Find where the given text appears and provide that cell's center as [x, y] coordinate. 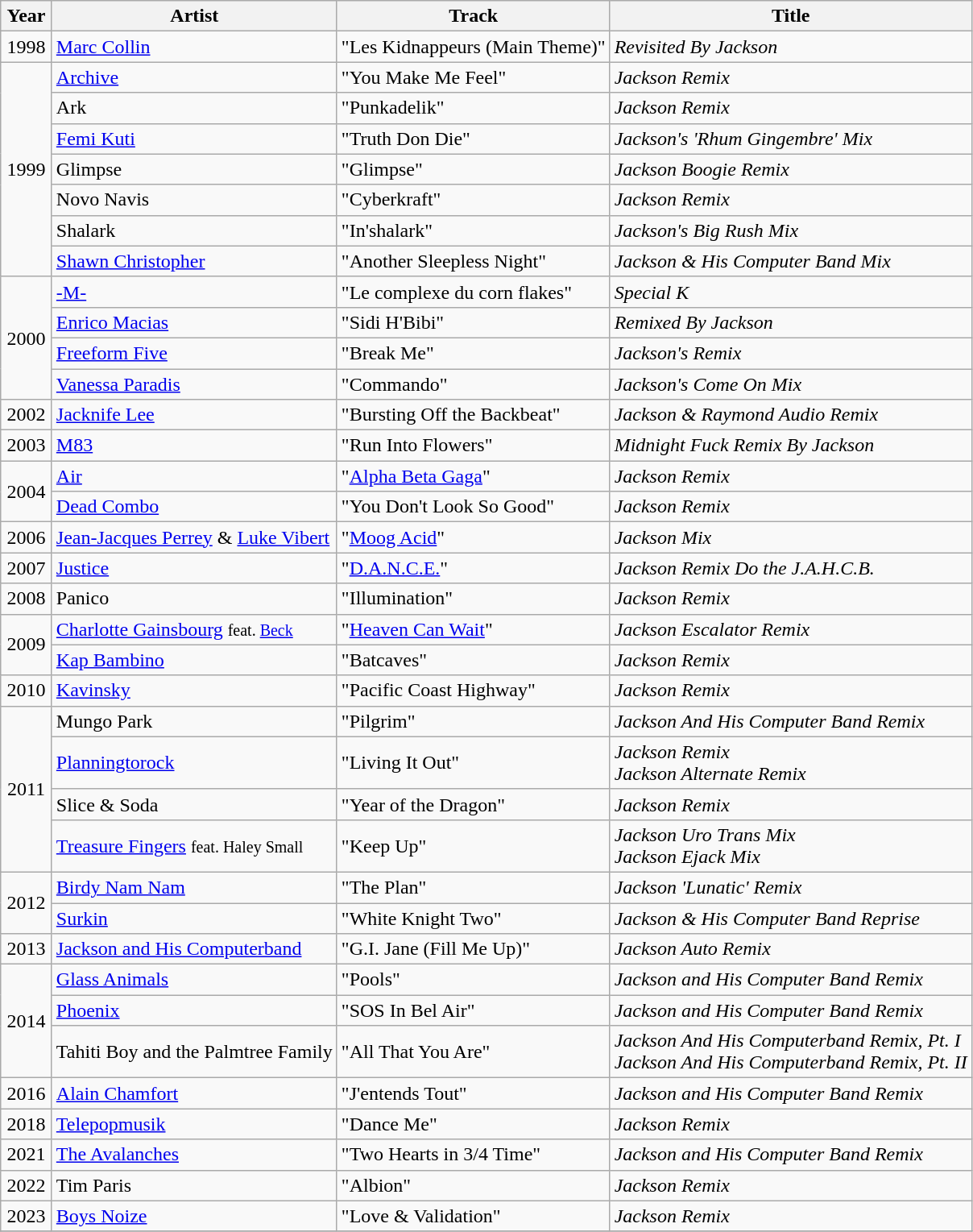
Phoenix [194, 1010]
2018 [27, 1124]
"Les Kidnappeurs (Main Theme)" [474, 47]
Jackson's 'Rhum Gingembre' Mix [791, 139]
2006 [27, 537]
Jackson Boogie Remix [791, 169]
"Albion" [474, 1185]
Jackson RemixJackson Alternate Remix [791, 762]
Title [791, 16]
M83 [194, 446]
Panico [194, 599]
"Two Hearts in 3/4 Time" [474, 1155]
2003 [27, 446]
Telepopmusik [194, 1124]
Glass Animals [194, 980]
2011 [27, 789]
1999 [27, 169]
Jackson's Remix [791, 353]
"Punkadelik" [474, 108]
Shalark [194, 230]
"Batcaves" [474, 660]
Jackson Uro Trans Mix Jackson Ejack Mix [791, 846]
"SOS In Bel Air" [474, 1010]
Glimpse [194, 169]
"Pools" [474, 980]
Revisited By Jackson [791, 47]
2004 [27, 492]
Mungo Park [194, 721]
2014 [27, 1022]
Marc Collin [194, 47]
Tim Paris [194, 1185]
Slice & Soda [194, 804]
2007 [27, 568]
2023 [27, 1216]
Jackson & His Computer Band Mix [791, 261]
"J'entends Tout" [474, 1093]
2000 [27, 338]
"Moog Acid" [474, 537]
"All That You Are" [474, 1052]
"Illumination" [474, 599]
-M- [194, 292]
Archive [194, 77]
"Le complexe du corn flakes" [474, 292]
Remixed By Jackson [791, 322]
"Love & Validation" [474, 1216]
Artist [194, 16]
"White Knight Two" [474, 918]
Freeform Five [194, 353]
"The Plan" [474, 887]
"Pacific Coast Highway" [474, 691]
Jacknife Lee [194, 415]
"Run Into Flowers" [474, 446]
Treasure Fingers feat. Haley Small [194, 846]
"Commando" [474, 384]
2008 [27, 599]
"Bursting Off the Backbeat" [474, 415]
2021 [27, 1155]
2022 [27, 1185]
"Heaven Can Wait" [474, 629]
Ark [194, 108]
"Sidi H'Bibi" [474, 322]
Jackson 'Lunatic' Remix [791, 887]
Jackson Escalator Remix [791, 629]
Jackson & His Computer Band Reprise [791, 918]
Dead Combo [194, 507]
2016 [27, 1093]
"Glimpse" [474, 169]
Novo Navis [194, 200]
Jackson Auto Remix [791, 949]
Jackson and His Computerband [194, 949]
"In'shalark" [474, 230]
Kap Bambino [194, 660]
"You Don't Look So Good" [474, 507]
2002 [27, 415]
Jean-Jacques Perrey & Luke Vibert [194, 537]
"Dance Me" [474, 1124]
Air [194, 476]
Jackson's Big Rush Mix [791, 230]
2012 [27, 902]
"Pilgrim" [474, 721]
2010 [27, 691]
Alain Chamfort [194, 1093]
"Cyberkraft" [474, 200]
"Truth Don Die" [474, 139]
Jackson And His Computerband Remix, Pt. IJackson And His Computerband Remix, Pt. II [791, 1052]
Charlotte Gainsbourg feat. Beck [194, 629]
Femi Kuti [194, 139]
"You Make Me Feel" [474, 77]
"D.A.N.C.E." [474, 568]
Tahiti Boy and the Palmtree Family [194, 1052]
Birdy Nam Nam [194, 887]
Special K [791, 292]
Jackson Remix Do the J.A.H.C.B. [791, 568]
Justice [194, 568]
Enrico Macias [194, 322]
Vanessa Paradis [194, 384]
Jackson And His Computer Band Remix [791, 721]
"Alpha Beta Gaga" [474, 476]
2009 [27, 645]
Jackson Mix [791, 537]
"Year of the Dragon" [474, 804]
Jackson's Come On Mix [791, 384]
Boys Noize [194, 1216]
"Living It Out" [474, 762]
Track [474, 16]
Surkin [194, 918]
Year [27, 16]
Shawn Christopher [194, 261]
Kavinsky [194, 691]
Jackson & Raymond Audio Remix [791, 415]
2013 [27, 949]
"Another Sleepless Night" [474, 261]
Midnight Fuck Remix By Jackson [791, 446]
"Keep Up" [474, 846]
Planningtorock [194, 762]
"G.I. Jane (Fill Me Up)" [474, 949]
1998 [27, 47]
"Break Me" [474, 353]
The Avalanches [194, 1155]
